Return the [X, Y] coordinate for the center point of the cell that contains the specified text.  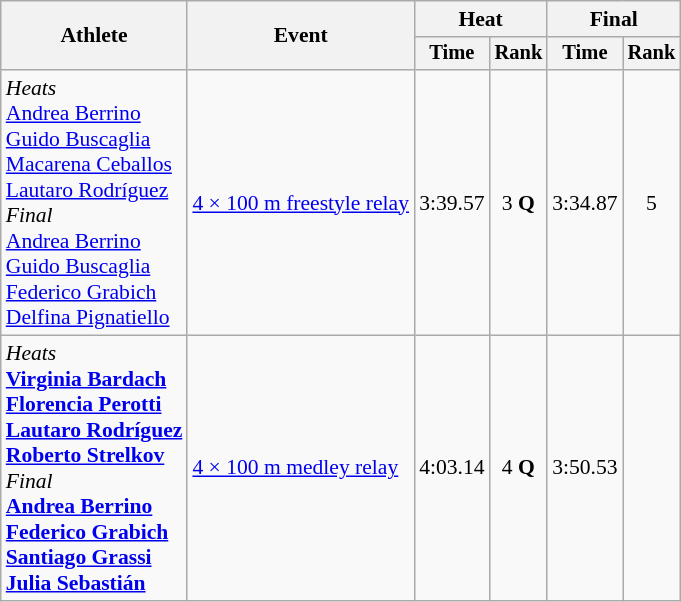
Event [300, 36]
Athlete [94, 36]
5 [652, 202]
Final [614, 19]
4 × 100 m freestyle relay [300, 202]
HeatsAndrea BerrinoGuido BuscagliaMacarena CeballosLautaro RodríguezFinalAndrea BerrinoGuido BuscagliaFederico GrabichDelfina Pignatiello [94, 202]
HeatsVirginia BardachFlorencia PerottiLautaro RodríguezRoberto StrelkovFinalAndrea BerrinoFederico GrabichSantiago GrassiJulia Sebastián [94, 468]
4:03.14 [452, 468]
Heat [480, 19]
3:50.53 [584, 468]
4 Q [519, 468]
3:39.57 [452, 202]
4 × 100 m medley relay [300, 468]
3:34.87 [584, 202]
3 Q [519, 202]
